Determine the [X, Y] coordinate at the center of the cell enclosing the given text.  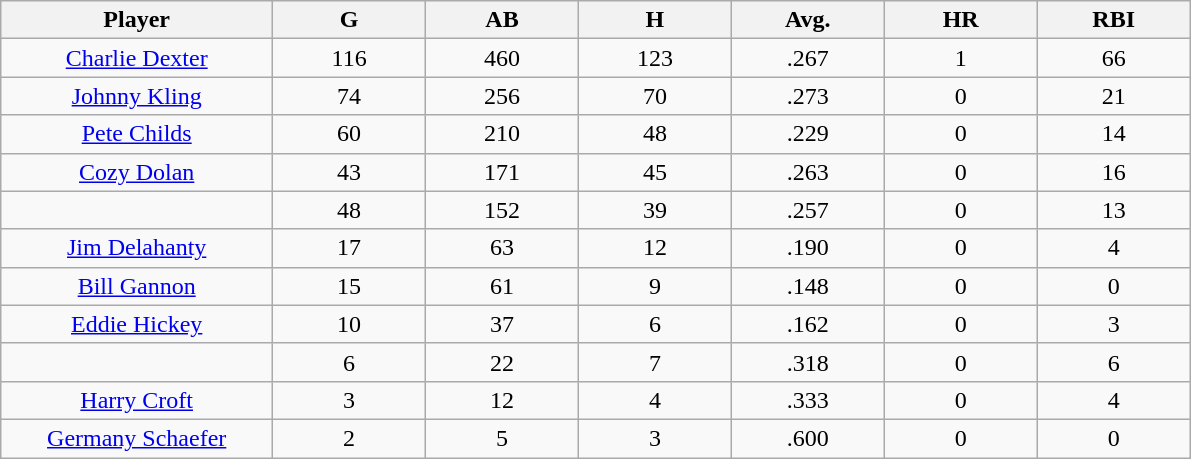
.148 [808, 286]
210 [502, 134]
Germany Schaefer [137, 438]
Eddie Hickey [137, 324]
HR [960, 20]
16 [1114, 172]
AB [502, 20]
Charlie Dexter [137, 58]
H [654, 20]
.257 [808, 210]
21 [1114, 96]
171 [502, 172]
70 [654, 96]
.263 [808, 172]
63 [502, 248]
Harry Croft [137, 400]
74 [350, 96]
G [350, 20]
60 [350, 134]
22 [502, 362]
460 [502, 58]
Jim Delahanty [137, 248]
14 [1114, 134]
10 [350, 324]
7 [654, 362]
17 [350, 248]
256 [502, 96]
.600 [808, 438]
9 [654, 286]
.333 [808, 400]
152 [502, 210]
2 [350, 438]
Cozy Dolan [137, 172]
66 [1114, 58]
116 [350, 58]
Pete Childs [137, 134]
61 [502, 286]
.162 [808, 324]
.229 [808, 134]
RBI [1114, 20]
123 [654, 58]
15 [350, 286]
.273 [808, 96]
Bill Gannon [137, 286]
.190 [808, 248]
Avg. [808, 20]
5 [502, 438]
.267 [808, 58]
1 [960, 58]
45 [654, 172]
Johnny Kling [137, 96]
43 [350, 172]
37 [502, 324]
Player [137, 20]
13 [1114, 210]
39 [654, 210]
.318 [808, 362]
